Return the [x, y] coordinate for the center point of the cell that contains the specified text.  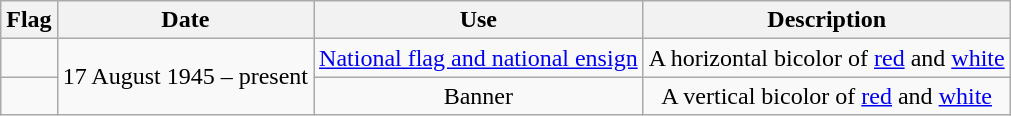
Description [826, 20]
A vertical bicolor of red and white [826, 96]
17 August 1945 – present [185, 77]
National flag and national ensign [479, 58]
Banner [479, 96]
A horizontal bicolor of red and white [826, 58]
Date [185, 20]
Use [479, 20]
Flag [29, 20]
